Detect which cell encompasses the target text, then output its (x, y) center coordinate. 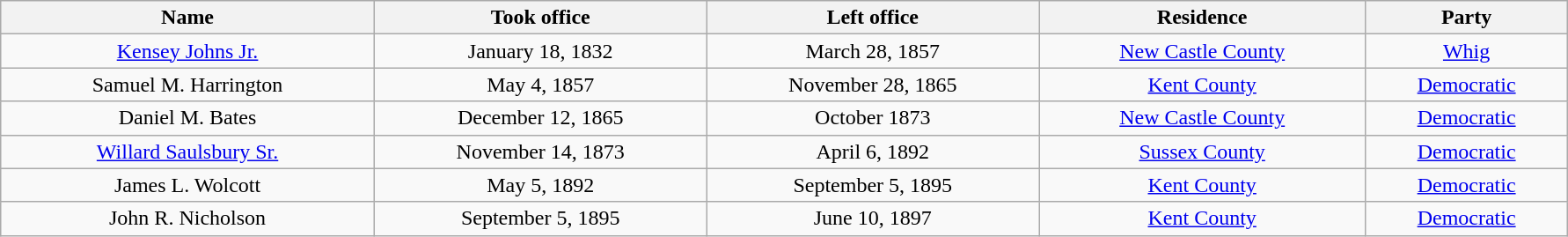
June 10, 1897 (873, 218)
John R. Nicholson (188, 218)
Willard Saulsbury Sr. (188, 152)
Samuel M. Harrington (188, 85)
November 14, 1873 (540, 152)
Whig (1467, 51)
December 12, 1865 (540, 118)
January 18, 1832 (540, 51)
Sussex County (1202, 152)
Kensey Johns Jr. (188, 51)
May 4, 1857 (540, 85)
Left office (873, 18)
March 28, 1857 (873, 51)
Residence (1202, 18)
October 1873 (873, 118)
Name (188, 18)
November 28, 1865 (873, 85)
James L. Wolcott (188, 185)
Daniel M. Bates (188, 118)
April 6, 1892 (873, 152)
Took office (540, 18)
Party (1467, 18)
May 5, 1892 (540, 185)
